Find where the given text appears and provide that cell's center as (X, Y) coordinate. 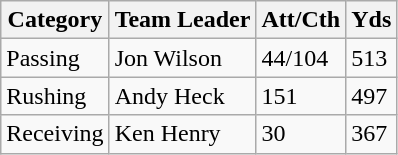
30 (301, 134)
367 (372, 134)
Receiving (55, 134)
Rushing (55, 96)
Ken Henry (182, 134)
513 (372, 58)
44/104 (301, 58)
151 (301, 96)
Andy Heck (182, 96)
Passing (55, 58)
Team Leader (182, 20)
497 (372, 96)
Jon Wilson (182, 58)
Yds (372, 20)
Category (55, 20)
Att/Cth (301, 20)
